Capture the cell that displays the provided text and extract its [x, y] central coordinate. 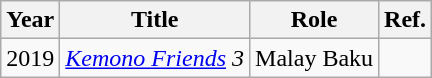
Malay Baku [314, 58]
Title [155, 20]
Kemono Friends 3 [155, 58]
Role [314, 20]
Year [30, 20]
2019 [30, 58]
Ref. [406, 20]
